Find where the given text appears and provide that cell's center as (x, y) coordinate. 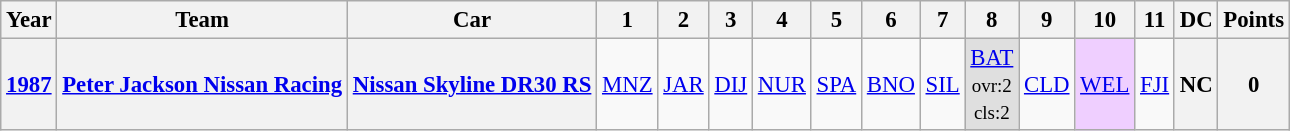
8 (992, 20)
Car (472, 20)
DIJ (731, 85)
1 (628, 20)
9 (1047, 20)
Year (29, 20)
MNZ (628, 85)
Peter Jackson Nissan Racing (202, 85)
4 (782, 20)
WEL (1105, 85)
CLD (1047, 85)
3 (731, 20)
SPA (836, 85)
FJI (1155, 85)
BNO (892, 85)
Team (202, 20)
7 (942, 20)
2 (684, 20)
NUR (782, 85)
11 (1155, 20)
6 (892, 20)
SIL (942, 85)
NC (1196, 85)
Nissan Skyline DR30 RS (472, 85)
BATovr:2cls:2 (992, 85)
5 (836, 20)
JAR (684, 85)
0 (1254, 85)
1987 (29, 85)
10 (1105, 20)
DC (1196, 20)
Points (1254, 20)
